From the cell containing the given text, extract its center point as [x, y] coordinate. 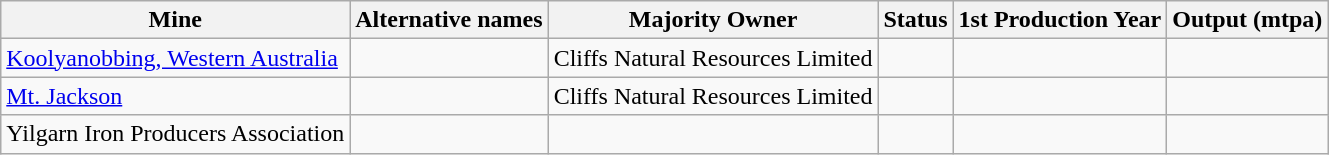
Majority Owner [713, 20]
Alternative names [449, 20]
Yilgarn Iron Producers Association [176, 134]
1st Production Year [1060, 20]
Output (mtpa) [1248, 20]
Koolyanobbing, Western Australia [176, 58]
Status [916, 20]
Mine [176, 20]
Mt. Jackson [176, 96]
